Pinpoint the cell where the given text exists, returning its (X, Y) midpoint coordinate. 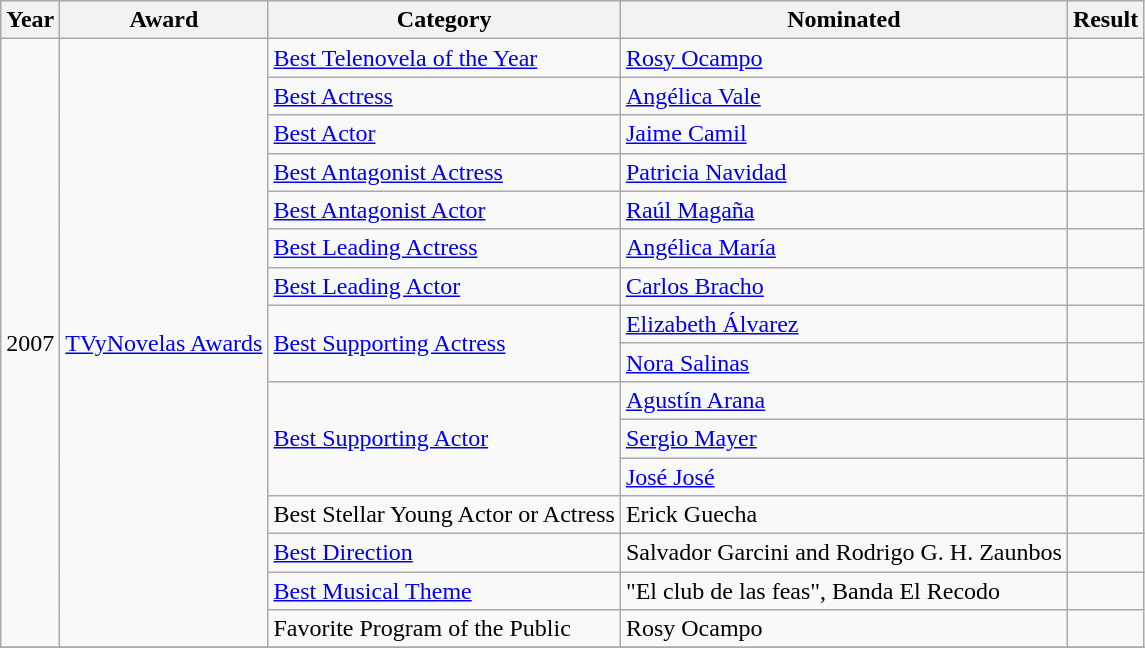
Year (30, 20)
Best Musical Theme (444, 591)
Angélica María (844, 248)
Best Actress (444, 96)
2007 (30, 344)
Best Leading Actor (444, 286)
Best Antagonist Actress (444, 172)
Best Direction (444, 553)
Carlos Bracho (844, 286)
Best Supporting Actor (444, 438)
Elizabeth Álvarez (844, 324)
Award (164, 20)
Jaime Camil (844, 134)
Category (444, 20)
Agustín Arana (844, 400)
Best Supporting Actress (444, 343)
Best Actor (444, 134)
Erick Guecha (844, 515)
TVyNovelas Awards (164, 344)
Best Telenovela of the Year (444, 58)
Nominated (844, 20)
Favorite Program of the Public (444, 629)
Sergio Mayer (844, 438)
Salvador Garcini and Rodrigo G. H. Zaunbos (844, 553)
Best Antagonist Actor (444, 210)
José José (844, 477)
Angélica Vale (844, 96)
Result (1105, 20)
Best Stellar Young Actor or Actress (444, 515)
Patricia Navidad (844, 172)
Nora Salinas (844, 362)
Best Leading Actress (444, 248)
"El club de las feas", Banda El Recodo (844, 591)
Raúl Magaña (844, 210)
